Provide the (x, y) coordinate of the cell's center where the given text is located.  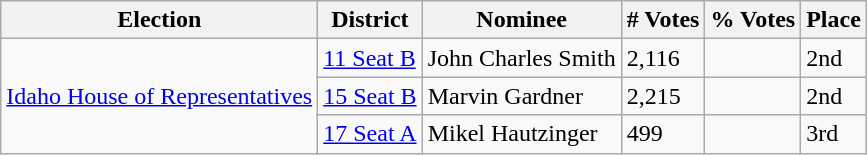
15 Seat B (370, 96)
Marvin Gardner (522, 96)
# Votes (663, 20)
Election (160, 20)
Idaho House of Representatives (160, 96)
3rd (834, 134)
% Votes (753, 20)
Mikel Hautzinger (522, 134)
11 Seat B (370, 58)
Place (834, 20)
District (370, 20)
499 (663, 134)
2,215 (663, 96)
2,116 (663, 58)
17 Seat A (370, 134)
John Charles Smith (522, 58)
Nominee (522, 20)
